Extract the (X, Y) coordinate from the center of the cell holding the provided text.  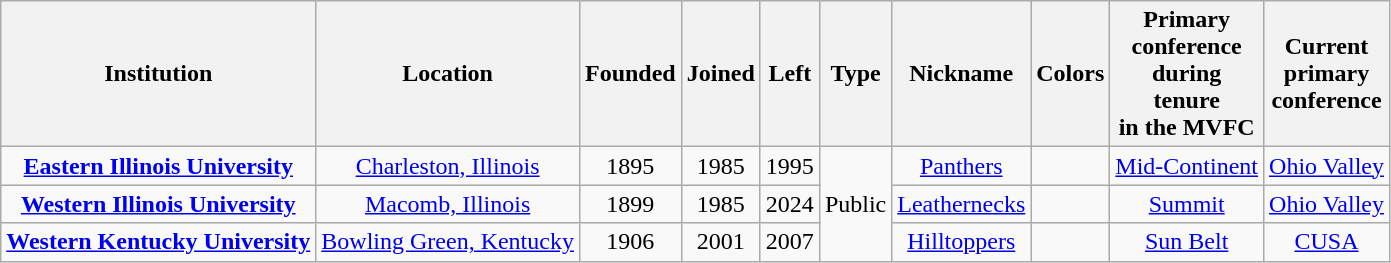
2001 (720, 242)
Colors (1070, 74)
2024 (790, 204)
Mid-Continent (1187, 166)
2007 (790, 242)
Currentprimaryconference (1327, 74)
CUSA (1327, 242)
Summit (1187, 204)
1906 (630, 242)
Public (855, 204)
1899 (630, 204)
Western Kentucky University (158, 242)
Institution (158, 74)
1995 (790, 166)
Founded (630, 74)
Hilltoppers (962, 242)
Type (855, 74)
Leathernecks (962, 204)
Charleston, Illinois (448, 166)
Panthers (962, 166)
Sun Belt (1187, 242)
Macomb, Illinois (448, 204)
Eastern Illinois University (158, 166)
Left (790, 74)
Primaryconferenceduringtenurein the MVFC (1187, 74)
Joined (720, 74)
1895 (630, 166)
Location (448, 74)
Bowling Green, Kentucky (448, 242)
Nickname (962, 74)
Western Illinois University (158, 204)
